Search for the cell housing the specified text and yield its [x, y] center coordinate. 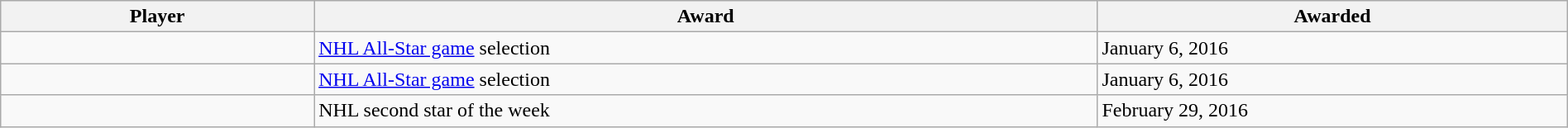
February 29, 2016 [1332, 111]
NHL second star of the week [706, 111]
Awarded [1332, 17]
Player [157, 17]
Award [706, 17]
